Output the (x, y) coordinate of the center of the cell containing the given text.  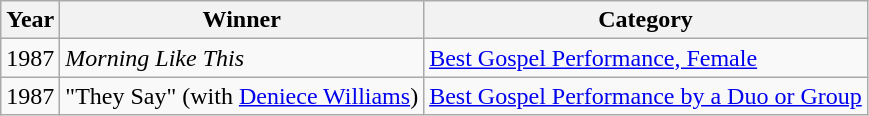
Best Gospel Performance, Female (646, 58)
Morning Like This (242, 58)
Winner (242, 20)
Year (30, 20)
"They Say" (with Deniece Williams) (242, 96)
Category (646, 20)
Best Gospel Performance by a Duo or Group (646, 96)
